Output the (X, Y) coordinate of the center of the cell containing the given text.  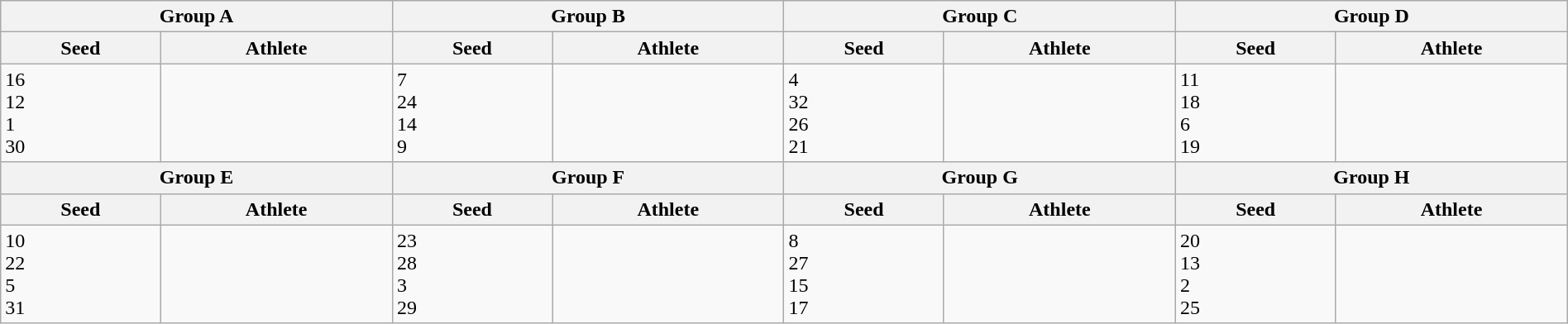
Group C (980, 17)
2013225 (1255, 274)
Group F (588, 178)
724149 (471, 112)
1022531 (81, 274)
Group E (197, 178)
4322621 (863, 112)
Group G (980, 178)
1612130 (81, 112)
1118619 (1255, 112)
8271517 (863, 274)
Group A (197, 17)
Group D (1372, 17)
Group B (588, 17)
2328329 (471, 274)
Group H (1372, 178)
